Determine the [x, y] coordinate at the center of the cell enclosing the given text.  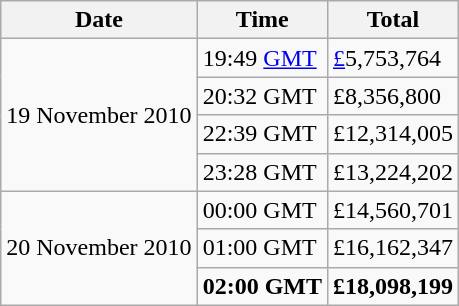
£12,314,005 [392, 134]
Total [392, 20]
£5,753,764 [392, 58]
£14,560,701 [392, 210]
20:32 GMT [262, 96]
02:00 GMT [262, 286]
23:28 GMT [262, 172]
Date [99, 20]
19:49 GMT [262, 58]
Time [262, 20]
20 November 2010 [99, 248]
£18,098,199 [392, 286]
19 November 2010 [99, 115]
£13,224,202 [392, 172]
£16,162,347 [392, 248]
22:39 GMT [262, 134]
01:00 GMT [262, 248]
00:00 GMT [262, 210]
£8,356,800 [392, 96]
